Identify which cell holds the provided text, then report its (X, Y) central coordinate. 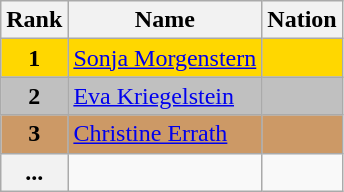
1 (34, 58)
3 (34, 134)
2 (34, 96)
Christine Errath (165, 134)
Sonja Morgenstern (165, 58)
Name (165, 20)
Nation (302, 20)
... (34, 172)
Eva Kriegelstein (165, 96)
Rank (34, 20)
